Search for the cell housing the specified text and yield its (x, y) center coordinate. 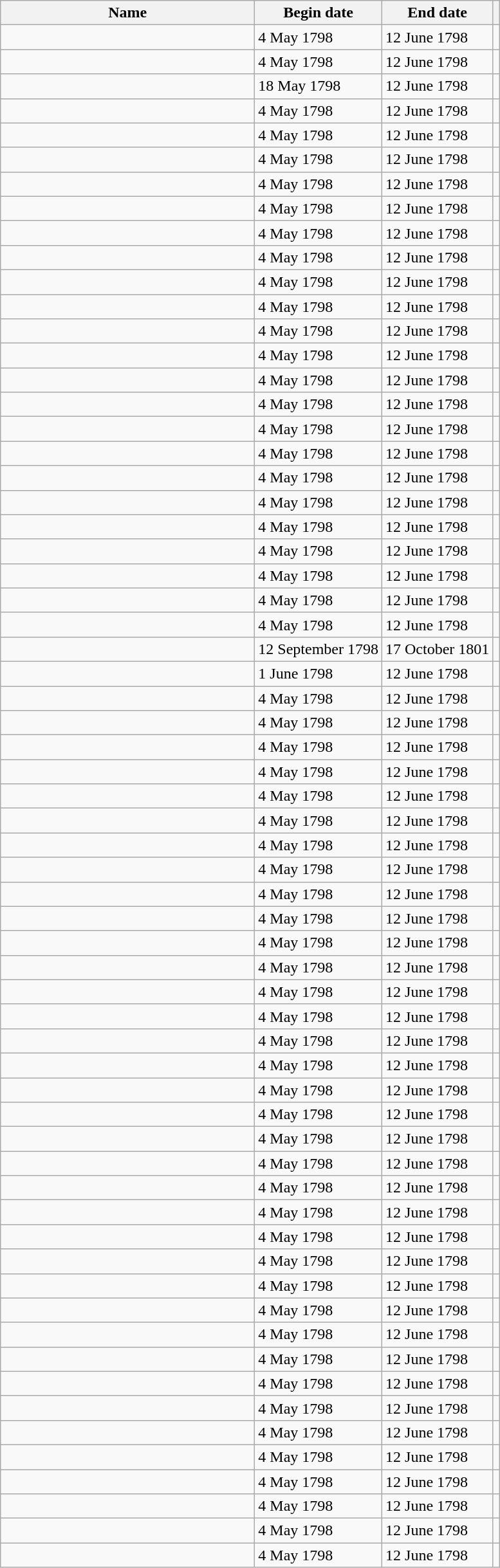
End date (438, 13)
17 October 1801 (438, 649)
1 June 1798 (319, 673)
Begin date (319, 13)
Name (127, 13)
18 May 1798 (319, 86)
12 September 1798 (319, 649)
